From the cell containing the given text, extract its center point as (X, Y) coordinate. 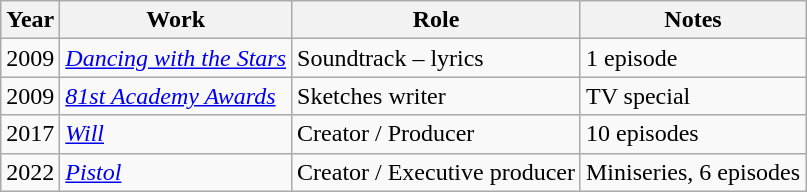
TV special (692, 96)
81st Academy Awards (176, 96)
Will (176, 134)
2022 (30, 172)
Creator / Executive producer (436, 172)
Soundtrack – lyrics (436, 58)
2017 (30, 134)
Pistol (176, 172)
Sketches writer (436, 96)
Notes (692, 20)
10 episodes (692, 134)
1 episode (692, 58)
Year (30, 20)
Creator / Producer (436, 134)
Dancing with the Stars (176, 58)
Role (436, 20)
Miniseries, 6 episodes (692, 172)
Work (176, 20)
